Find where the given text appears and provide that cell's center as [x, y] coordinate. 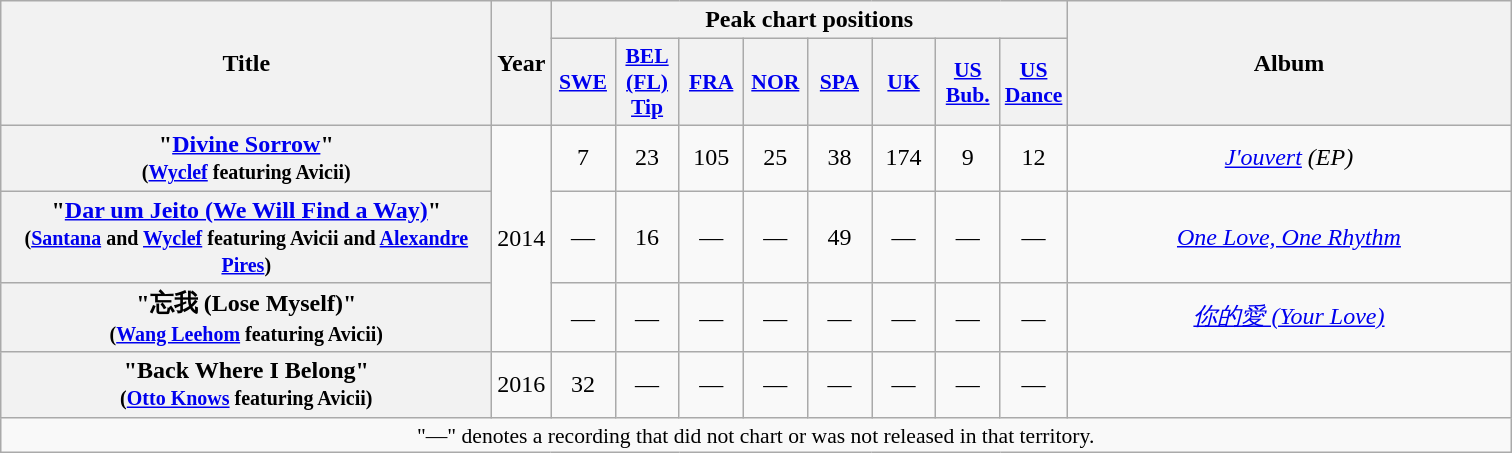
105 [711, 158]
23 [647, 158]
UK [904, 82]
2014 [522, 238]
SPA [839, 82]
25 [775, 158]
12 [1034, 158]
你的愛 (Your Love) [1288, 318]
USDance [1034, 82]
USBub. [968, 82]
174 [904, 158]
32 [583, 384]
"Dar um Jeito (We Will Find a Way)"(Santana and Wyclef featuring Avicii and Alexandre Pires) [246, 236]
One Love, One Rhythm [1288, 236]
49 [839, 236]
"Back Where I Belong" (Otto Knows featuring Avicii) [246, 384]
Year [522, 64]
38 [839, 158]
2016 [522, 384]
Title [246, 64]
"Divine Sorrow"(Wyclef featuring Avicii) [246, 158]
J'ouvert (EP) [1288, 158]
9 [968, 158]
NOR [775, 82]
BEL(FL)Tip [647, 82]
SWE [583, 82]
16 [647, 236]
"—" denotes a recording that did not chart or was not released in that territory. [756, 435]
"忘我 (Lose Myself)"(Wang Leehom featuring Avicii) [246, 318]
Peak chart positions [810, 20]
7 [583, 158]
FRA [711, 82]
Album [1288, 64]
